Find where the given text appears and provide that cell's center as [X, Y] coordinate. 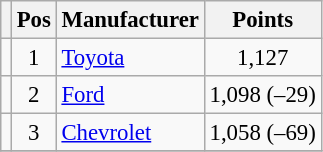
Toyota [130, 58]
Points [262, 20]
3 [34, 133]
Manufacturer [130, 20]
Pos [34, 20]
1,098 (–29) [262, 95]
Ford [130, 95]
1,058 (–69) [262, 133]
2 [34, 95]
Chevrolet [130, 133]
1 [34, 58]
1,127 [262, 58]
